Output the (X, Y) coordinate of the center of the cell containing the given text.  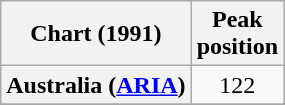
Australia (ARIA) (96, 85)
Chart (1991) (96, 34)
122 (237, 85)
Peakposition (237, 34)
